Extract the [X, Y] coordinate from the center of the cell holding the provided text.  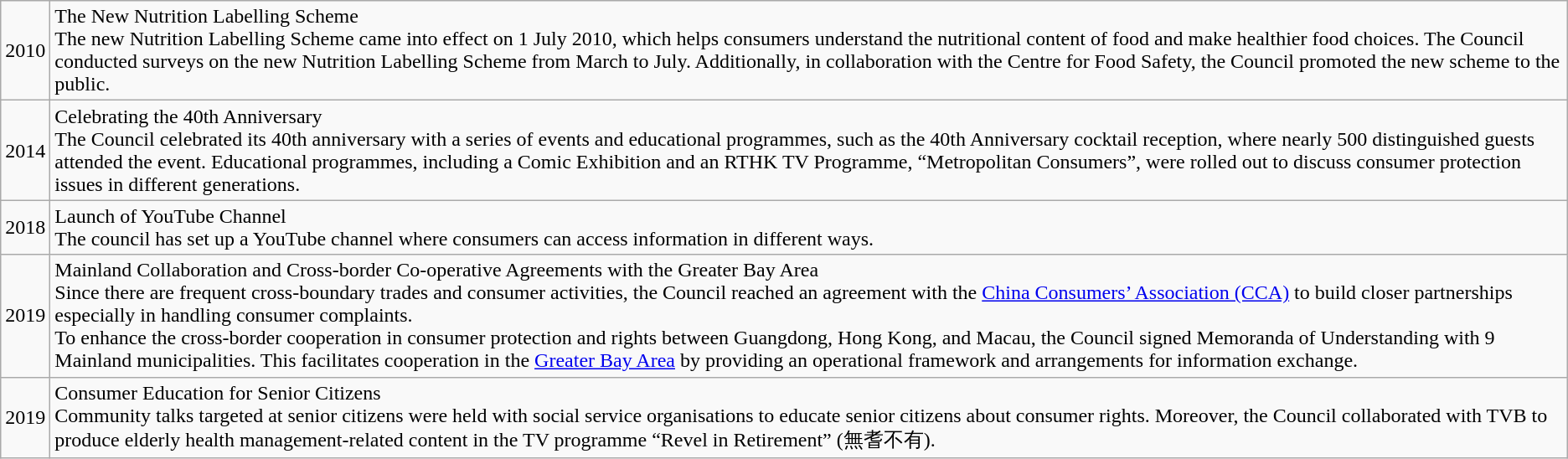
2010 [25, 50]
2018 [25, 228]
Launch of YouTube ChannelThe council has set up a YouTube channel where consumers can access information in different ways. [809, 228]
2014 [25, 151]
